Determine the [X, Y] coordinate at the center of the cell enclosing the given text.  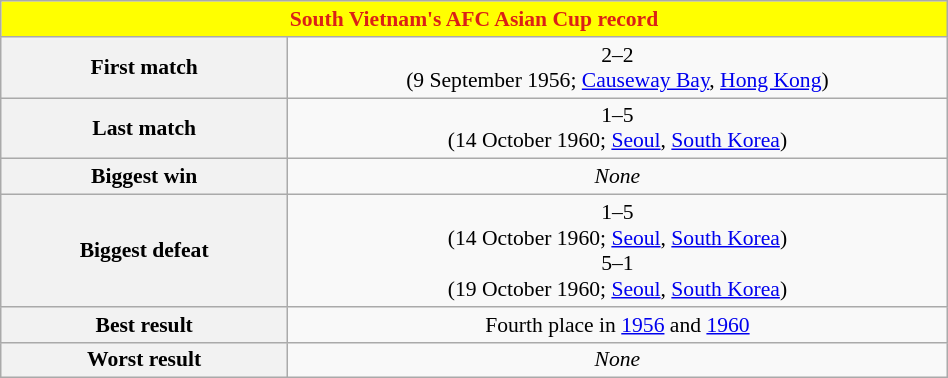
Best result [144, 325]
Biggest defeat [144, 251]
1–5 (14 October 1960; Seoul, South Korea) [618, 128]
1–5 (14 October 1960; Seoul, South Korea) 5–1 (19 October 1960; Seoul, South Korea) [618, 251]
2–2 (9 September 1956; Causeway Bay, Hong Kong) [618, 68]
Worst result [144, 360]
Fourth place in 1956 and 1960 [618, 325]
First match [144, 68]
South Vietnam's AFC Asian Cup record [474, 19]
Last match [144, 128]
Biggest win [144, 177]
